Extract the [x, y] coordinate from the center of the cell holding the provided text.  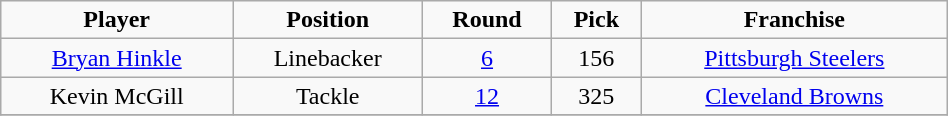
Tackle [328, 96]
Player [117, 20]
Kevin McGill [117, 96]
Linebacker [328, 58]
Cleveland Browns [794, 96]
Pick [596, 20]
Bryan Hinkle [117, 58]
156 [596, 58]
Position [328, 20]
Pittsburgh Steelers [794, 58]
325 [596, 96]
6 [488, 58]
12 [488, 96]
Round [488, 20]
Franchise [794, 20]
